Pinpoint the cell where the given text exists, returning its [x, y] midpoint coordinate. 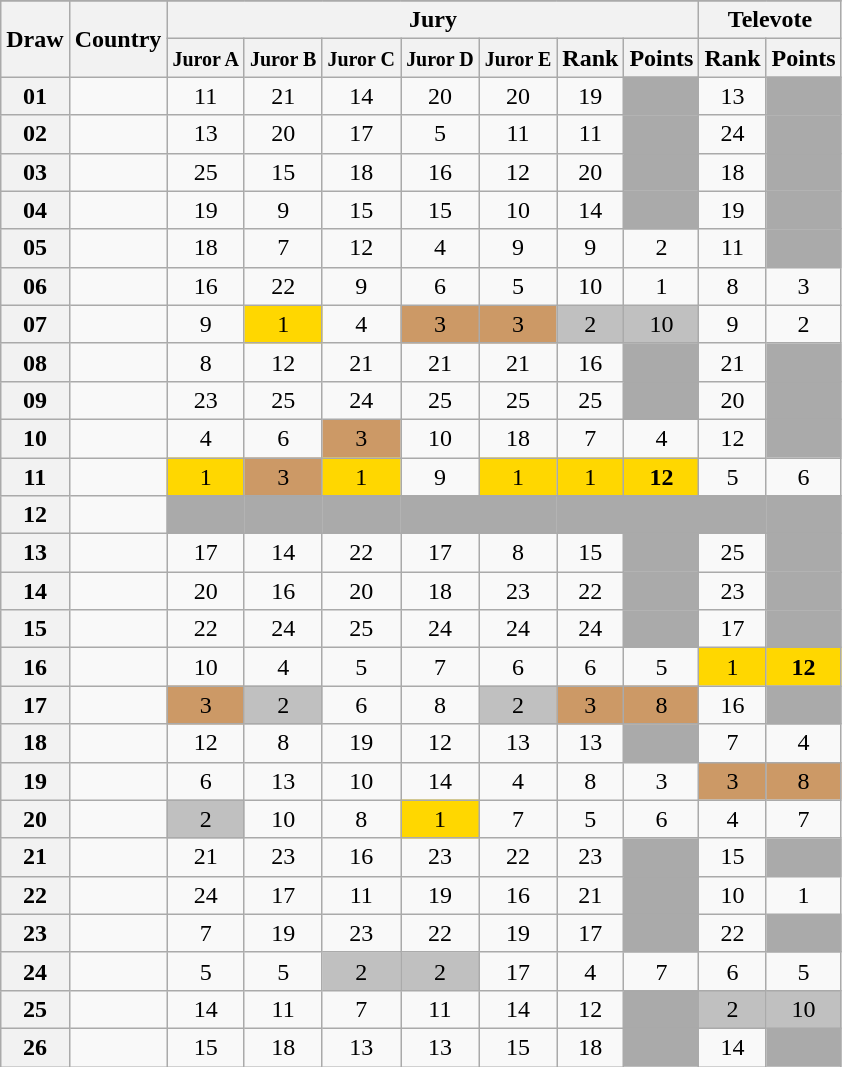
01 [35, 96]
03 [35, 172]
02 [35, 134]
05 [35, 248]
Televote [770, 20]
Juror B [283, 58]
Juror E [518, 58]
Jury [433, 20]
08 [35, 362]
Country [118, 39]
09 [35, 400]
Juror A [206, 58]
26 [35, 1047]
Draw [35, 39]
Juror D [440, 58]
Juror C [362, 58]
06 [35, 286]
07 [35, 324]
04 [35, 210]
